Identify which cell holds the provided text, then report its [X, Y] central coordinate. 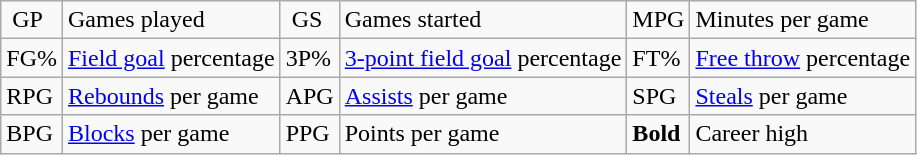
Free throw percentage [803, 58]
Blocks per game [171, 134]
APG [310, 96]
Minutes per game [803, 20]
SPG [658, 96]
Career high [803, 134]
Games played [171, 20]
FG% [32, 58]
3P% [310, 58]
Games started [483, 20]
FT% [658, 58]
RPG [32, 96]
GP [32, 20]
Rebounds per game [171, 96]
3-point field goal percentage [483, 58]
GS [310, 20]
Steals per game [803, 96]
MPG [658, 20]
Field goal percentage [171, 58]
Bold [658, 134]
PPG [310, 134]
Points per game [483, 134]
Assists per game [483, 96]
BPG [32, 134]
